Locate the cell with the specified text and output its [X, Y] center coordinate. 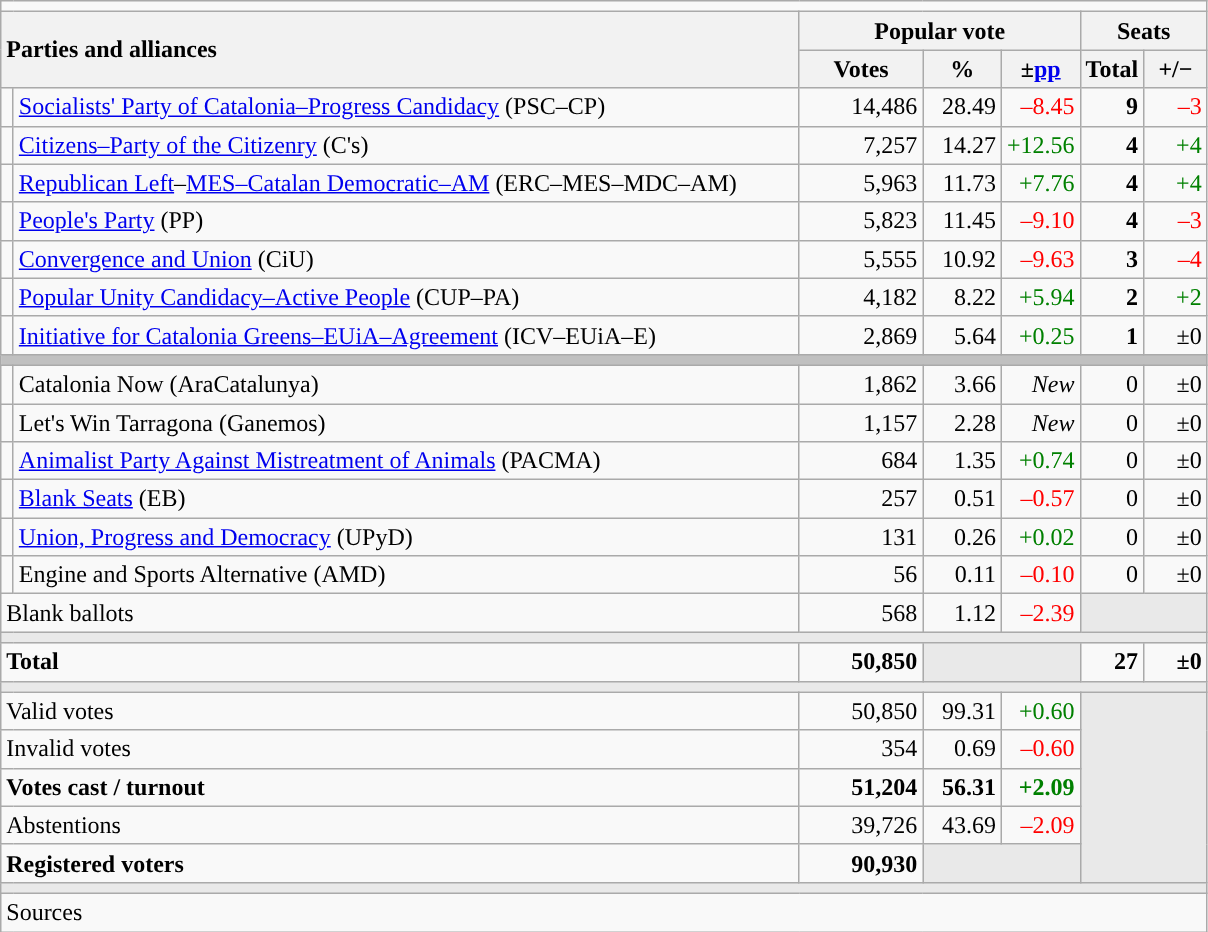
39,726 [861, 825]
Blank Seats (EB) [406, 499]
Popular vote [940, 31]
4,182 [861, 297]
+0.25 [1040, 335]
Abstentions [400, 825]
Initiative for Catalonia Greens–EUiA–Agreement (ICV–EUiA–E) [406, 335]
14.27 [962, 145]
Blank ballots [400, 613]
+0.02 [1040, 537]
11.73 [962, 183]
354 [861, 749]
Sources [604, 912]
Parties and alliances [400, 50]
1 [1112, 335]
5,823 [861, 221]
Catalonia Now (AraCatalunya) [406, 384]
Votes [861, 69]
0.51 [962, 499]
+2 [1176, 297]
People's Party (PP) [406, 221]
Socialists' Party of Catalonia–Progress Candidacy (PSC–CP) [406, 107]
7,257 [861, 145]
0.26 [962, 537]
51,204 [861, 787]
–9.10 [1040, 221]
Let's Win Tarragona (Ganemos) [406, 423]
1,157 [861, 423]
56 [861, 575]
1.12 [962, 613]
0.11 [962, 575]
56.31 [962, 787]
3.66 [962, 384]
+5.94 [1040, 297]
–2.09 [1040, 825]
±pp [1040, 69]
1,862 [861, 384]
Citizens–Party of the Citizenry (C's) [406, 145]
28.49 [962, 107]
–9.63 [1040, 259]
+/− [1176, 69]
Animalist Party Against Mistreatment of Animals (PACMA) [406, 461]
Convergence and Union (CiU) [406, 259]
99.31 [962, 711]
% [962, 69]
131 [861, 537]
43.69 [962, 825]
27 [1112, 662]
+0.74 [1040, 461]
Union, Progress and Democracy (UPyD) [406, 537]
8.22 [962, 297]
14,486 [861, 107]
Registered voters [400, 863]
Valid votes [400, 711]
1.35 [962, 461]
–0.10 [1040, 575]
2.28 [962, 423]
Popular Unity Candidacy–Active People (CUP–PA) [406, 297]
2,869 [861, 335]
–2.39 [1040, 613]
568 [861, 613]
Engine and Sports Alternative (AMD) [406, 575]
10.92 [962, 259]
257 [861, 499]
+7.76 [1040, 183]
5,963 [861, 183]
684 [861, 461]
Votes cast / turnout [400, 787]
+12.56 [1040, 145]
Invalid votes [400, 749]
90,930 [861, 863]
5,555 [861, 259]
–4 [1176, 259]
Seats [1144, 31]
2 [1112, 297]
9 [1112, 107]
+0.60 [1040, 711]
11.45 [962, 221]
3 [1112, 259]
Republican Left–MES–Catalan Democratic–AM (ERC–MES–MDC–AM) [406, 183]
+2.09 [1040, 787]
–0.57 [1040, 499]
0.69 [962, 749]
–8.45 [1040, 107]
5.64 [962, 335]
–0.60 [1040, 749]
